Return [X, Y] of the center of cell containing provided text 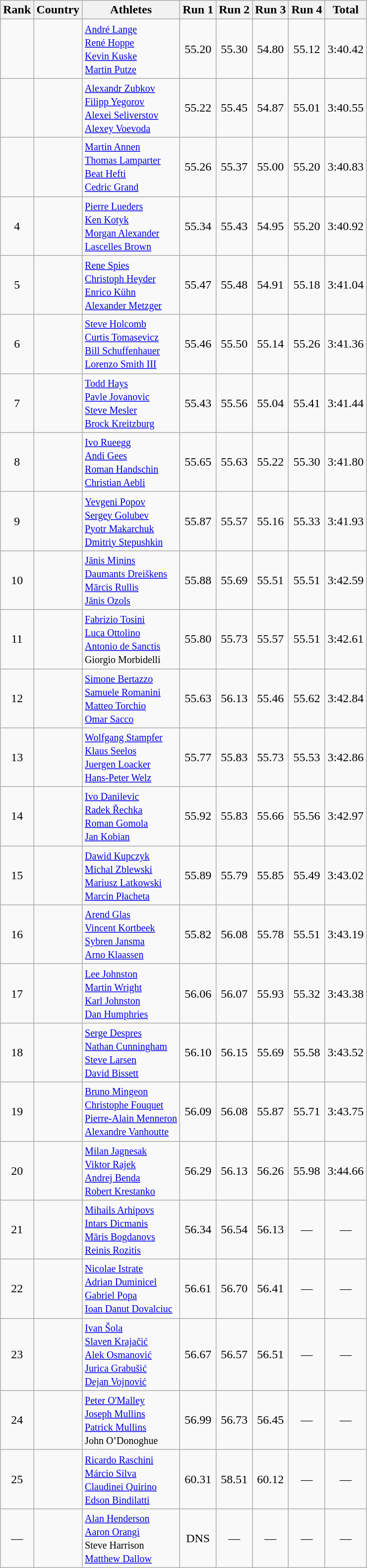
54.87 [271, 108]
55.12 [306, 49]
56.99 [198, 1420]
André Lange René Hoppe Kevin Kuske Martin Putze [131, 49]
Lee Johnston Martin Wright Karl Johnston Dan Humphries [131, 994]
Run 1 [198, 10]
56.73 [234, 1420]
56.67 [198, 1354]
Rank [17, 10]
55.53 [306, 758]
Martin Annen Thomas Lamparter Beat Hefti Cedric Grand [131, 167]
56.41 [271, 1288]
3:41.36 [346, 344]
3:41.44 [346, 403]
10 [17, 580]
23 [17, 1354]
55.98 [306, 1170]
Milan Jagnesak Viktor Rajek Andrej Benda Robert Krestanko [131, 1170]
55.80 [198, 639]
55.92 [198, 816]
16 [17, 934]
55.37 [234, 167]
56.45 [271, 1420]
55.77 [198, 758]
Alan Henderson Aaron Orangi Steve Harrison Matthew Dallow [131, 1538]
Athletes [131, 10]
Dawid Kupczyk Michal Zblewski Mariusz Latkowski Marcin Płacheta [131, 876]
56.09 [198, 1112]
55.93 [271, 994]
55.04 [271, 403]
Simone Bertazzo Samuele Romanini Matteo Torchio Omar Sacco [131, 698]
56.29 [198, 1170]
Mihails Arhipovs Intars Dicmanis Māris Bogdanovs Reinis Rozitis [131, 1230]
12 [17, 698]
Total [346, 10]
55.16 [271, 521]
Pierre Lueders Ken KotykMorgan Alexander Lascelles Brown [131, 226]
Run 2 [234, 10]
Ivo Rueegg Andi Gees Roman Handschin Christian Aebli [131, 462]
25 [17, 1479]
54.95 [271, 226]
55.85 [271, 876]
Nicolae Istrate Adrian Duminicel Gabriel Popa Ioan Danut Dovalciuc [131, 1288]
Steve Holcomb Curtis Tomasevicz Bill Schuffenhauer Lorenzo Smith III [131, 344]
55.66 [271, 816]
55.78 [271, 934]
5 [17, 285]
3:40.92 [346, 226]
17 [17, 994]
55.18 [306, 285]
55.62 [306, 698]
9 [17, 521]
3:40.55 [346, 108]
56.07 [234, 994]
Ivo Danilevic Radek Řechka Roman Gomola Jan Kobian [131, 816]
3:42.97 [346, 816]
55.49 [306, 876]
Ricardo Raschini Márcio Silva Claudinei Quirino Edson Bindilatti [131, 1479]
Arend Glas Vincent Kortbeek Sybren Jansma Arno Klaassen [131, 934]
Alexandr ZubkovFilipp Yegorov Alexei Seliverstov Alexey Voevoda [131, 108]
3:42.61 [346, 639]
60.31 [198, 1479]
21 [17, 1230]
3:43.02 [346, 876]
3:43.38 [346, 994]
3:41.80 [346, 462]
56.61 [198, 1288]
56.26 [271, 1170]
55.41 [306, 403]
Bruno Mingeon Christophe Fouquet Pierre-Alain Menneron Alexandre Vanhoutte [131, 1112]
55.58 [306, 1052]
55.88 [198, 580]
56.51 [271, 1354]
Jānis Miņins Daumants Dreiškens Mārcis Rullis Jānis Ozols [131, 580]
55.50 [234, 344]
3:43.19 [346, 934]
Ivan Šola Slaven Krajačić Alek Osmanović Jurica GrabušićDejan Vojnović [131, 1354]
Wolfgang Stampfer Klaus Seelos Juergen Loacker Hans-Peter Welz [131, 758]
55.33 [306, 521]
3:40.83 [346, 167]
55.00 [271, 167]
55.89 [198, 876]
3:41.04 [346, 285]
60.12 [271, 1479]
55.14 [271, 344]
7 [17, 403]
3:43.75 [346, 1112]
Rene Spies Christoph Heyder Enrico Kühn Alexander Metzger [131, 285]
56.70 [234, 1288]
22 [17, 1288]
8 [17, 462]
13 [17, 758]
55.32 [306, 994]
11 [17, 639]
55.71 [306, 1112]
58.51 [234, 1479]
3:42.59 [346, 580]
Todd Hays Pavle Jovanovic Steve Mesler Brock Kreitzburg [131, 403]
Yevgeni Popov Sergey Golubev Pyotr Makarchuk Dmitriy Stepushkin [131, 521]
Run 3 [271, 10]
55.34 [198, 226]
55.79 [234, 876]
56.34 [198, 1230]
14 [17, 816]
Fabrizio Tosini Luca Ottolino Antonio de Sanctis Giorgio Morbidelli [131, 639]
56.06 [198, 994]
55.45 [234, 108]
15 [17, 876]
56.54 [234, 1230]
54.91 [271, 285]
3:44.66 [346, 1170]
56.57 [234, 1354]
56.10 [198, 1052]
3:41.93 [346, 521]
Run 4 [306, 10]
Country [58, 10]
3:42.86 [346, 758]
3:42.84 [346, 698]
Peter O'Malley Joseph Mullins Patrick Mullins John O’Donoghue [131, 1420]
54.80 [271, 49]
20 [17, 1170]
55.47 [198, 285]
19 [17, 1112]
55.01 [306, 108]
55.65 [198, 462]
18 [17, 1052]
3:43.52 [346, 1052]
DNS [198, 1538]
56.15 [234, 1052]
4 [17, 226]
55.48 [234, 285]
Serge Despres Nathan Cunningham Steve Larsen David Bissett [131, 1052]
55.82 [198, 934]
3:40.42 [346, 49]
6 [17, 344]
24 [17, 1420]
